Return the (x, y) coordinate for the center point of the cell that contains the specified text.  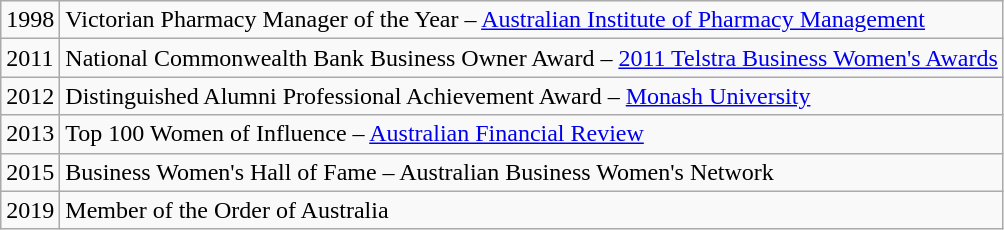
2015 (30, 172)
National Commonwealth Bank Business Owner Award – 2011 Telstra Business Women's Awards (532, 58)
Business Women's Hall of Fame – Australian Business Women's Network (532, 172)
Top 100 Women of Influence – Australian Financial Review (532, 134)
2011 (30, 58)
Victorian Pharmacy Manager of the Year – Australian Institute of Pharmacy Management (532, 20)
2012 (30, 96)
1998 (30, 20)
Member of the Order of Australia (532, 210)
Distinguished Alumni Professional Achievement Award – Monash University (532, 96)
2019 (30, 210)
2013 (30, 134)
